Return the [x, y] coordinate for the center point of the cell that contains the specified text.  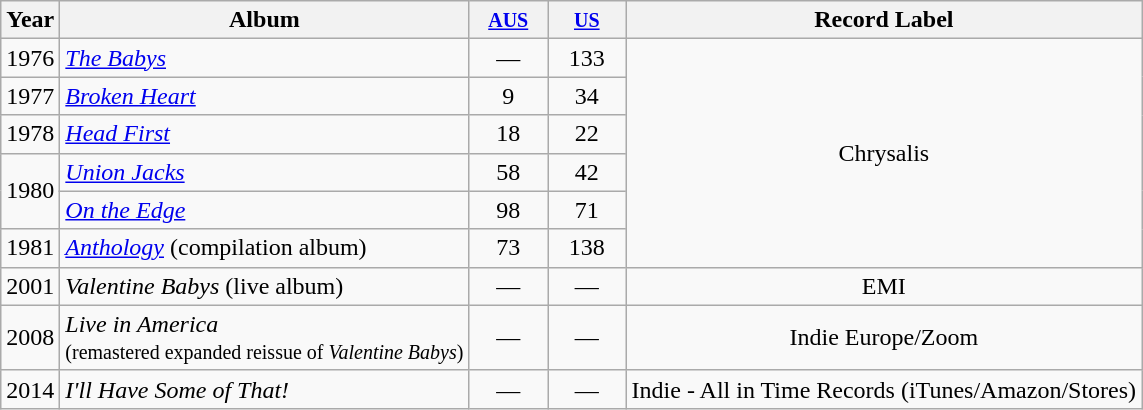
1981 [30, 248]
Indie - All in Time Records (iTunes/Amazon/Stores) [884, 389]
34 [588, 96]
138 [588, 248]
The Babys [264, 58]
Chrysalis [884, 153]
US [588, 20]
Live in America (remastered expanded reissue of Valentine Babys) [264, 338]
Album [264, 20]
Broken Heart [264, 96]
2008 [30, 338]
1977 [30, 96]
Indie Europe/Zoom [884, 338]
Year [30, 20]
1978 [30, 134]
73 [508, 248]
Record Label [884, 20]
Valentine Babys (live album) [264, 286]
22 [588, 134]
2014 [30, 389]
1976 [30, 58]
Union Jacks [264, 172]
9 [508, 96]
18 [508, 134]
98 [508, 210]
AUS [508, 20]
42 [588, 172]
71 [588, 210]
Head First [264, 134]
On the Edge [264, 210]
133 [588, 58]
EMI [884, 286]
2001 [30, 286]
58 [508, 172]
I'll Have Some of That! [264, 389]
Anthology (compilation album) [264, 248]
1980 [30, 191]
